Find where the given text appears and provide that cell's center as [X, Y] coordinate. 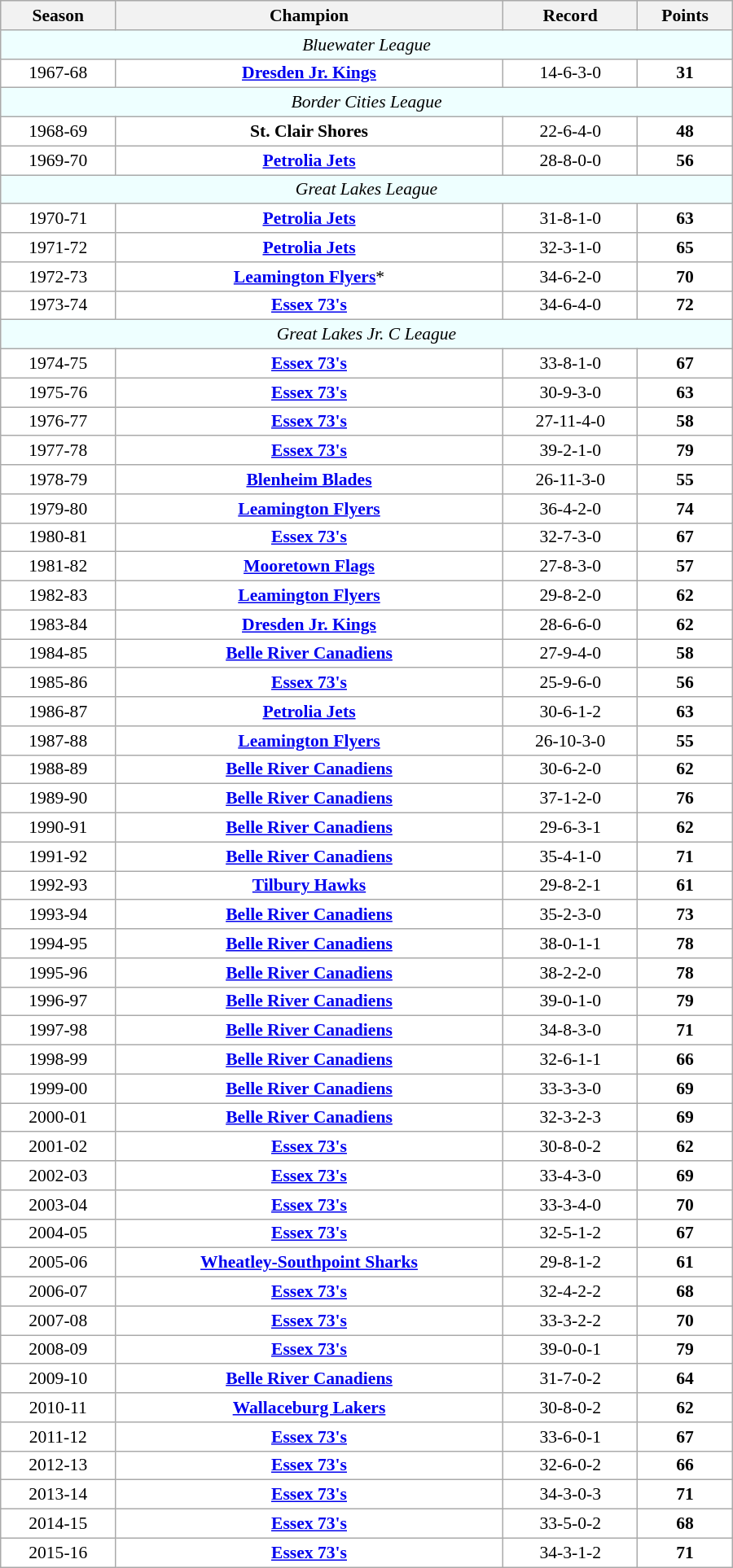
27-8-3-0 [570, 567]
1986-87 [59, 712]
64 [685, 1379]
2013-14 [59, 1495]
Great Lakes League [366, 190]
72 [685, 305]
33-3-4-0 [570, 1205]
2014-15 [59, 1524]
32-3-1-0 [570, 247]
57 [685, 567]
1973-74 [59, 305]
27-11-4-0 [570, 422]
33-4-3-0 [570, 1176]
Wheatley-Southpoint Sharks [309, 1263]
32-3-2-3 [570, 1118]
14-6-3-0 [570, 73]
2011-12 [59, 1437]
34-6-4-0 [570, 305]
31-8-1-0 [570, 219]
1996-97 [59, 1001]
38-0-1-1 [570, 944]
Border Cities League [366, 103]
34-3-1-2 [570, 1553]
1997-98 [59, 1031]
34-8-3-0 [570, 1031]
1971-72 [59, 247]
2000-01 [59, 1118]
1987-88 [59, 741]
2012-13 [59, 1465]
Leamington Flyers* [309, 277]
39-0-1-0 [570, 1001]
32-6-1-1 [570, 1060]
2002-03 [59, 1176]
39-2-1-0 [570, 451]
74 [685, 509]
29-6-3-1 [570, 828]
1988-89 [59, 769]
1990-91 [59, 828]
Great Lakes Jr. C League [366, 335]
1980-81 [59, 537]
76 [685, 799]
36-4-2-0 [570, 509]
1981-82 [59, 567]
Champion [309, 15]
32-7-3-0 [570, 537]
Blenheim Blades [309, 480]
30-9-3-0 [570, 392]
Points [685, 15]
St. Clair Shores [309, 132]
2005-06 [59, 1263]
30-6-2-0 [570, 769]
1984-85 [59, 654]
1992-93 [59, 886]
34-6-2-0 [570, 277]
2010-11 [59, 1408]
29-8-2-0 [570, 596]
1969-70 [59, 160]
31 [685, 73]
29-8-2-1 [570, 886]
1978-79 [59, 480]
25-9-6-0 [570, 683]
1994-95 [59, 944]
1975-76 [59, 392]
1991-92 [59, 856]
1983-84 [59, 624]
48 [685, 132]
35-4-1-0 [570, 856]
1972-73 [59, 277]
31-7-0-2 [570, 1379]
26-10-3-0 [570, 741]
2007-08 [59, 1321]
Season [59, 15]
2008-09 [59, 1350]
1989-90 [59, 799]
Mooretown Flags [309, 567]
Wallaceburg Lakers [309, 1408]
1999-00 [59, 1088]
1968-69 [59, 132]
37-1-2-0 [570, 799]
1974-75 [59, 364]
65 [685, 247]
1998-99 [59, 1060]
2006-07 [59, 1292]
2004-05 [59, 1233]
1982-83 [59, 596]
32-5-1-2 [570, 1233]
39-0-0-1 [570, 1350]
33-6-0-1 [570, 1437]
1979-80 [59, 509]
38-2-2-0 [570, 973]
33-3-2-2 [570, 1321]
22-6-4-0 [570, 132]
34-3-0-3 [570, 1495]
32-4-2-2 [570, 1292]
33-8-1-0 [570, 364]
35-2-3-0 [570, 915]
2015-16 [59, 1553]
1993-94 [59, 915]
Bluewater League [366, 45]
28-6-6-0 [570, 624]
1977-78 [59, 451]
2009-10 [59, 1379]
73 [685, 915]
1976-77 [59, 422]
28-8-0-0 [570, 160]
Tilbury Hawks [309, 886]
1970-71 [59, 219]
2001-02 [59, 1147]
29-8-1-2 [570, 1263]
1985-86 [59, 683]
33-3-3-0 [570, 1088]
32-6-0-2 [570, 1465]
1967-68 [59, 73]
27-9-4-0 [570, 654]
33-5-0-2 [570, 1524]
30-6-1-2 [570, 712]
26-11-3-0 [570, 480]
Record [570, 15]
1995-96 [59, 973]
2003-04 [59, 1205]
